Locate the cell with the specified text and output its (X, Y) center coordinate. 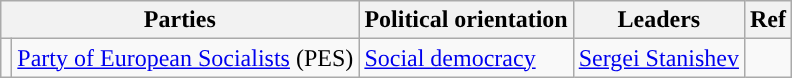
Parties (180, 20)
Social democracy (466, 58)
Political orientation (466, 20)
Sergei Stanishev (658, 58)
Ref (768, 20)
Leaders (658, 20)
Party of European Socialists (PES) (186, 58)
